Provide the (X, Y) coordinate of the cell's center where the given text is located.  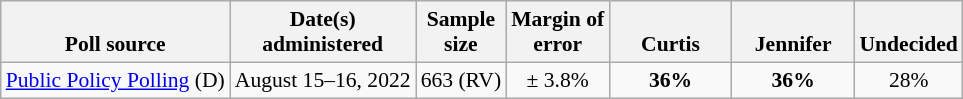
August 15–16, 2022 (323, 80)
Poll source (116, 32)
Undecided (908, 32)
Curtis (670, 32)
± 3.8% (558, 80)
663 (RV) (462, 80)
28% (908, 80)
Jennifer (794, 32)
Margin oferror (558, 32)
Public Policy Polling (D) (116, 80)
Samplesize (462, 32)
Date(s)administered (323, 32)
